Search for the cell housing the specified text and yield its [x, y] center coordinate. 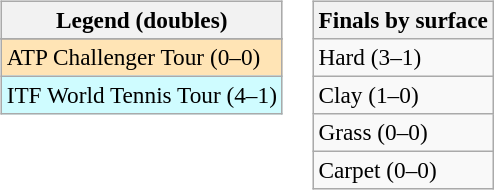
Legend (doubles) [142, 20]
Clay (1–0) [403, 95]
ATP Challenger Tour (0–0) [142, 57]
Grass (0–0) [403, 133]
Carpet (0–0) [403, 171]
Hard (3–1) [403, 57]
Finals by surface [403, 20]
ITF World Tennis Tour (4–1) [142, 95]
